Return the [X, Y] coordinate for the center point of the cell that contains the specified text.  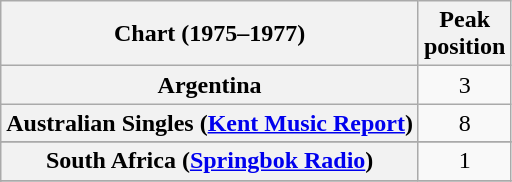
1 [464, 161]
Peakposition [464, 34]
Chart (1975–1977) [210, 34]
8 [464, 123]
South Africa (Springbok Radio) [210, 161]
Argentina [210, 85]
3 [464, 85]
Australian Singles (Kent Music Report) [210, 123]
